Capture the cell that displays the provided text and extract its [X, Y] central coordinate. 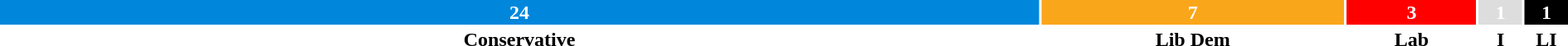
24 [519, 12]
7 [1193, 12]
3 [1411, 12]
